Detect which cell encompasses the target text, then output its (x, y) center coordinate. 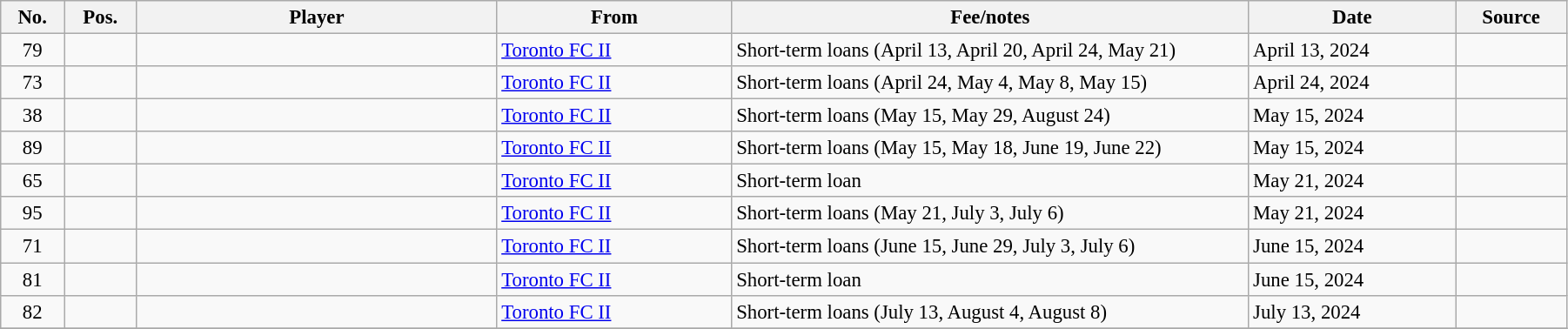
Short-term loans (May 15, May 18, June 19, June 22) (990, 148)
Short-term loans (May 15, May 29, August 24) (990, 116)
89 (33, 148)
April 24, 2024 (1352, 83)
Short-term loans (June 15, June 29, July 3, July 6) (990, 246)
95 (33, 213)
71 (33, 246)
79 (33, 50)
Short-term loans (July 13, August 4, August 8) (990, 312)
65 (33, 181)
82 (33, 312)
81 (33, 279)
From (614, 17)
Short-term loans (May 21, July 3, July 6) (990, 213)
April 13, 2024 (1352, 50)
73 (33, 83)
Short-term loans (April 13, April 20, April 24, May 21) (990, 50)
Player (317, 17)
No. (33, 17)
Date (1352, 17)
Source (1511, 17)
Pos. (101, 17)
38 (33, 116)
July 13, 2024 (1352, 312)
Fee/notes (990, 17)
Short-term loans (April 24, May 4, May 8, May 15) (990, 83)
